Determine the (x, y) coordinate at the center of the cell enclosing the given text.  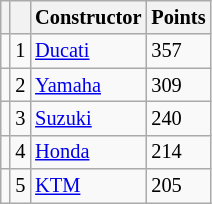
3 (20, 118)
2 (20, 85)
Honda (88, 152)
Ducati (88, 51)
4 (20, 152)
1 (20, 51)
240 (178, 118)
KTM (88, 186)
205 (178, 186)
Constructor (88, 17)
Suzuki (88, 118)
309 (178, 85)
214 (178, 152)
Points (178, 17)
Yamaha (88, 85)
5 (20, 186)
357 (178, 51)
